Pinpoint the cell where the given text exists, returning its (X, Y) midpoint coordinate. 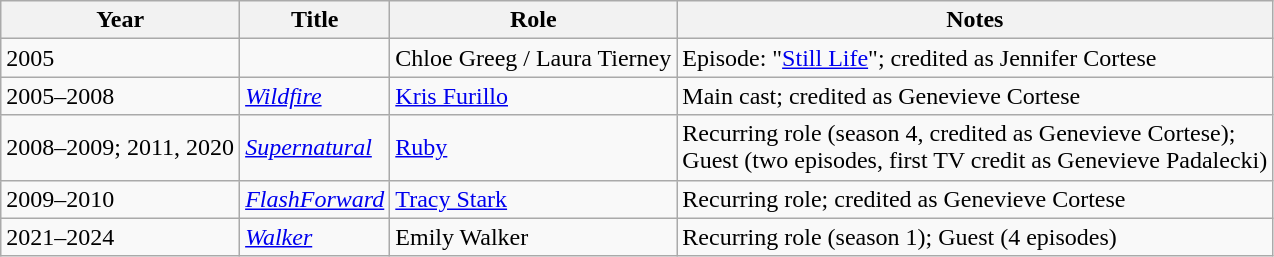
Episode: "Still Life"; credited as Jennifer Cortese (975, 58)
Emily Walker (534, 237)
Walker (315, 237)
Kris Furillo (534, 96)
Tracy Stark (534, 199)
Recurring role (season 1); Guest (4 episodes) (975, 237)
Main cast; credited as Genevieve Cortese (975, 96)
2009–2010 (120, 199)
FlashForward (315, 199)
Recurring role; credited as Genevieve Cortese (975, 199)
Role (534, 20)
2021–2024 (120, 237)
Ruby (534, 148)
Title (315, 20)
2008–2009; 2011, 2020 (120, 148)
Year (120, 20)
Supernatural (315, 148)
Notes (975, 20)
Recurring role (season 4, credited as Genevieve Cortese);Guest (two episodes, first TV credit as Genevieve Padalecki) (975, 148)
Wildfire (315, 96)
2005–2008 (120, 96)
Chloe Greeg / Laura Tierney (534, 58)
2005 (120, 58)
